Identify which cell holds the provided text, then report its (x, y) central coordinate. 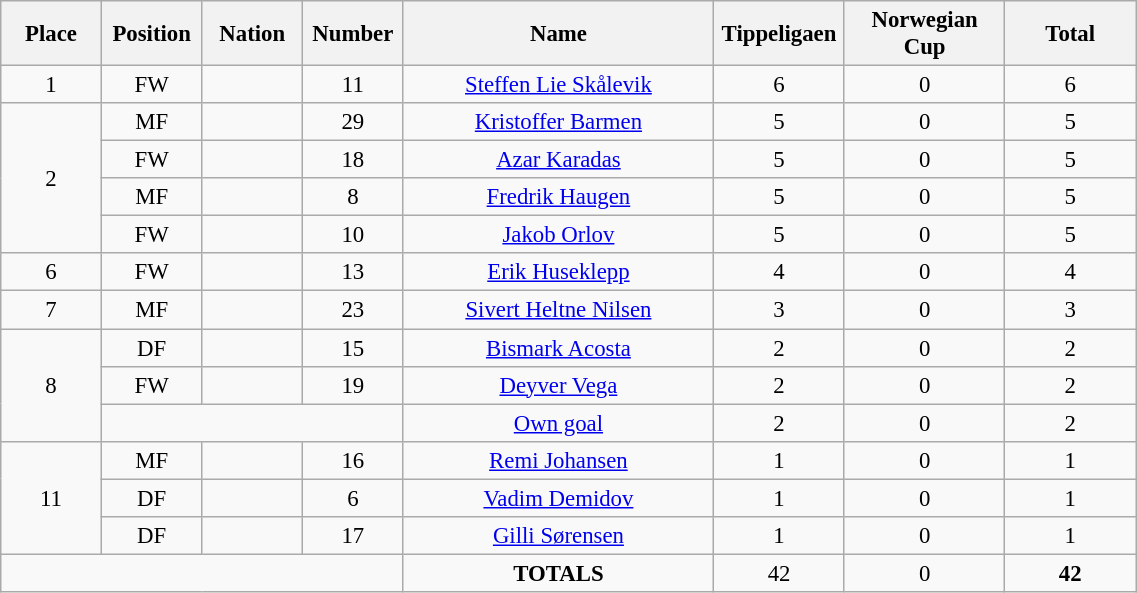
13 (354, 273)
Gilli Sørensen (558, 536)
Norwegian Cup (924, 34)
Azar Karadas (558, 160)
Sivert Heltne Nilsen (558, 310)
18 (354, 160)
10 (354, 235)
Deyver Vega (558, 385)
Steffen Lie Skålevik (558, 85)
Kristoffer Barmen (558, 122)
Number (354, 34)
Place (52, 34)
16 (354, 460)
Jakob Orlov (558, 235)
23 (354, 310)
Own goal (558, 423)
Bismark Acosta (558, 348)
15 (354, 348)
Remi Johansen (558, 460)
7 (52, 310)
Fredrik Haugen (558, 197)
TOTALS (558, 573)
Total (1070, 34)
Erik Huseklepp (558, 273)
Nation (252, 34)
17 (354, 536)
19 (354, 385)
Vadim Demidov (558, 498)
Tippeligaen (780, 34)
29 (354, 122)
Name (558, 34)
Position (152, 34)
